Determine the (X, Y) coordinate at the center of the cell enclosing the given text.  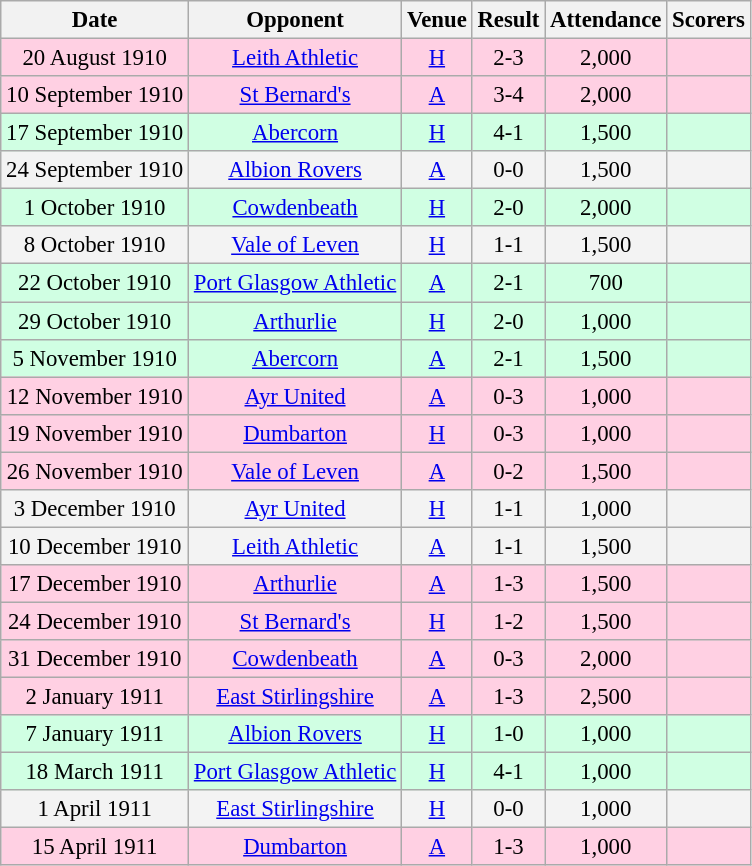
2 January 1911 (95, 697)
Scorers (709, 20)
3-4 (508, 95)
10 December 1910 (95, 546)
Date (95, 20)
22 October 1910 (95, 283)
24 December 1910 (95, 621)
10 September 1910 (95, 95)
7 January 1911 (95, 734)
24 September 1910 (95, 170)
29 October 1910 (95, 321)
17 September 1910 (95, 133)
17 December 1910 (95, 584)
19 November 1910 (95, 433)
31 December 1910 (95, 659)
20 August 1910 (95, 58)
0-2 (508, 471)
1-2 (508, 621)
Attendance (606, 20)
700 (606, 283)
2-3 (508, 58)
26 November 1910 (95, 471)
1-0 (508, 734)
Opponent (296, 20)
Venue (438, 20)
2,500 (606, 697)
8 October 1910 (95, 245)
18 March 1911 (95, 772)
12 November 1910 (95, 396)
Result (508, 20)
15 April 1911 (95, 847)
1 October 1910 (95, 208)
5 November 1910 (95, 358)
3 December 1910 (95, 509)
1 April 1911 (95, 809)
